Return (X, Y) of the center of cell containing provided text 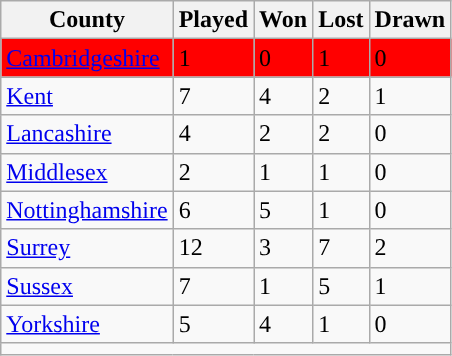
Sussex (87, 286)
County (87, 20)
Drawn (410, 20)
Lancashire (87, 134)
Middlesex (87, 172)
Yorkshire (87, 324)
Played (213, 20)
6 (213, 210)
Won (284, 20)
Cambridgeshire (87, 58)
Lost (341, 20)
3 (284, 248)
Surrey (87, 248)
Nottinghamshire (87, 210)
Kent (87, 96)
12 (213, 248)
